Identify which cell holds the provided text, then report its [x, y] central coordinate. 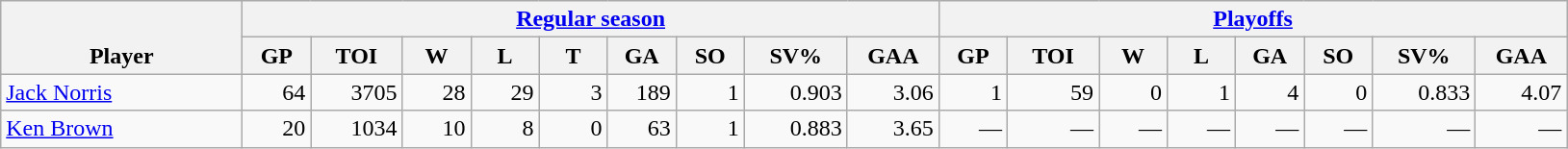
59 [1053, 92]
3 [574, 92]
T [574, 56]
64 [277, 92]
28 [437, 92]
0.883 [795, 129]
10 [437, 129]
0.903 [795, 92]
3.65 [893, 129]
20 [277, 129]
8 [504, 129]
0.833 [1425, 92]
29 [504, 92]
4.07 [1521, 92]
Playoffs [1252, 19]
63 [641, 129]
4 [1271, 92]
Jack Norris [121, 92]
3.06 [893, 92]
Ken Brown [121, 129]
3705 [356, 92]
1034 [356, 129]
Regular season [591, 19]
Player [121, 37]
189 [641, 92]
